Identify which cell holds the provided text, then report its (X, Y) central coordinate. 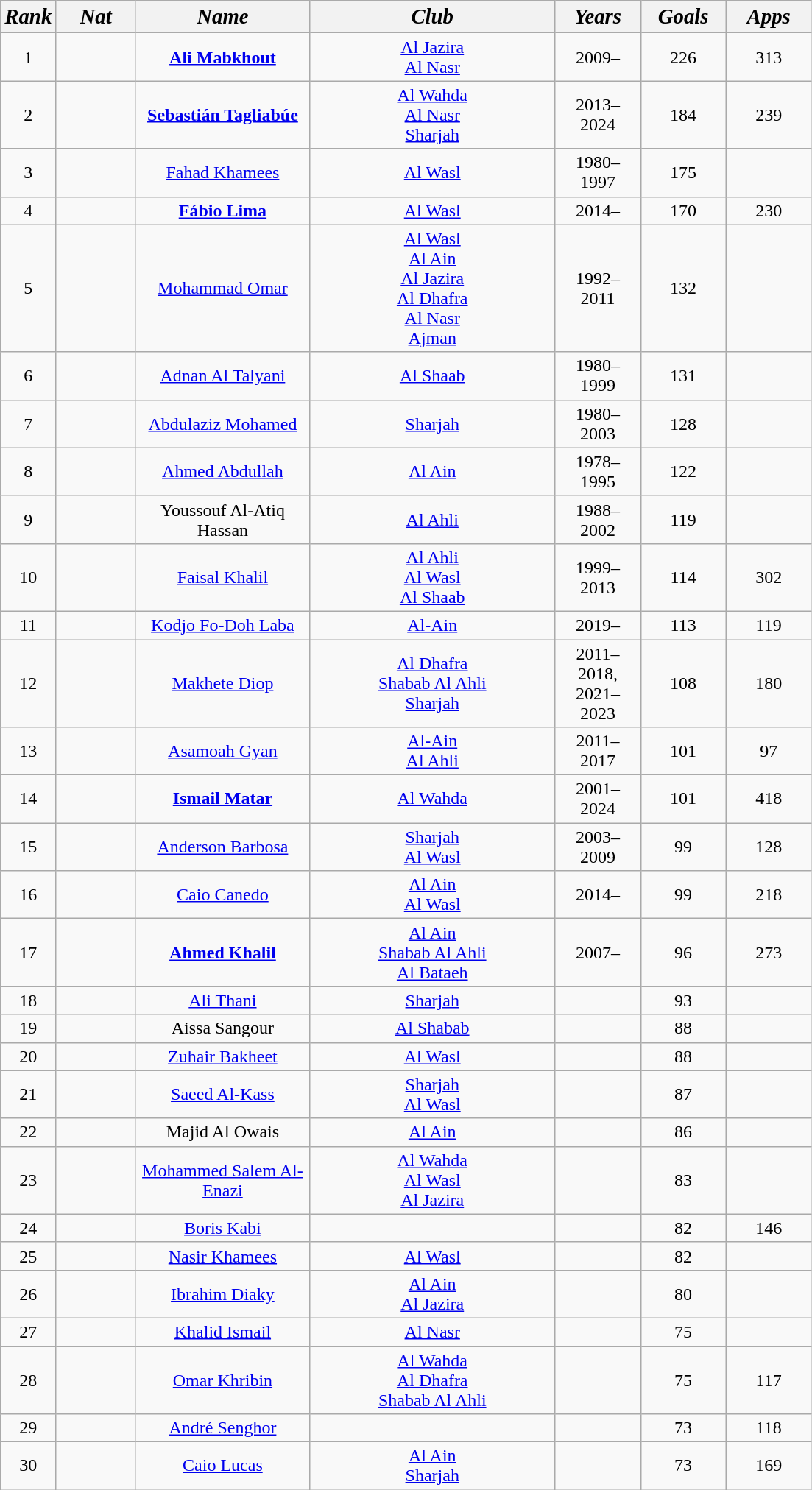
Al AinAl Wasl (432, 895)
218 (769, 895)
2013–2024 (598, 115)
5 (28, 289)
Sebastián Tagliabúe (222, 115)
Ahmed Abdullah (222, 471)
2003–2009 (598, 847)
83 (683, 1180)
Ali Mabkhout (222, 57)
117 (769, 1380)
26 (28, 1294)
Al-Ain (432, 625)
97 (769, 751)
Ali Thani (222, 1000)
Ahmed Khalil (222, 953)
80 (683, 1294)
Fahad Khamees (222, 172)
1988–2002 (598, 520)
17 (28, 953)
Makhete Diop (222, 683)
13 (28, 751)
Al DhafraShabab Al AhliSharjah (432, 683)
10 (28, 577)
15 (28, 847)
113 (683, 625)
Al Nasr (432, 1332)
Al Shabab (432, 1028)
6 (28, 375)
4 (28, 211)
Club (432, 17)
29 (28, 1428)
96 (683, 953)
12 (28, 683)
14 (28, 799)
25 (28, 1256)
27 (28, 1332)
1980–1997 (598, 172)
114 (683, 577)
Al AinShabab Al Ahli Al Bataeh (432, 953)
Zuhair Bakheet (222, 1056)
Al WahdaAl WaslAl Jazira (432, 1180)
Name (222, 17)
Majid Al Owais (222, 1132)
22 (28, 1132)
180 (769, 683)
8 (28, 471)
1980–1999 (598, 375)
1980–2003 (598, 424)
Caio Lucas (222, 1466)
1978–1995 (598, 471)
3 (28, 172)
Boris Kabi (222, 1228)
1 (28, 57)
93 (683, 1000)
Asamoah Gyan (222, 751)
11 (28, 625)
Goals (683, 17)
Al AinAl Jazira (432, 1294)
2001–2024 (598, 799)
Al-AinAl Ahli (432, 751)
302 (769, 577)
169 (769, 1466)
108 (683, 683)
2 (28, 115)
2011–2018, 2021–2023 (598, 683)
1992–2011 (598, 289)
Rank (28, 17)
Al Shaab (432, 375)
Nat (96, 17)
87 (683, 1094)
Al WahdaAl NasrSharjah (432, 115)
Al AhliAl WaslAl Shaab (432, 577)
Nasir Khamees (222, 1256)
Al WahdaAl DhafraShabab Al Ahli (432, 1380)
Caio Canedo (222, 895)
Aissa Sangour (222, 1028)
Ibrahim Diaky (222, 1294)
7 (28, 424)
2007– (598, 953)
24 (28, 1228)
Khalid Ismail (222, 1332)
Al AinSharjah (432, 1466)
Mohammad Omar (222, 289)
132 (683, 289)
20 (28, 1056)
18 (28, 1000)
Al Wahda (432, 799)
131 (683, 375)
2019– (598, 625)
Abdulaziz Mohamed (222, 424)
16 (28, 895)
Al JaziraAl Nasr (432, 57)
Saeed Al-Kass (222, 1094)
Al WaslAl AinAl JaziraAl DhafraAl NasrAjman (432, 289)
170 (683, 211)
23 (28, 1180)
28 (28, 1380)
2009– (598, 57)
Ismail Matar (222, 799)
Faisal Khalil (222, 577)
1999–2013 (598, 577)
230 (769, 211)
19 (28, 1028)
2011–2017 (598, 751)
122 (683, 471)
Fábio Lima (222, 211)
175 (683, 172)
239 (769, 115)
273 (769, 953)
146 (769, 1228)
Youssouf Al-Atiq Hassan (222, 520)
Years (598, 17)
André Senghor (222, 1428)
Apps (769, 17)
30 (28, 1466)
Anderson Barbosa (222, 847)
86 (683, 1132)
Al Ahli (432, 520)
9 (28, 520)
21 (28, 1094)
Adnan Al Talyani (222, 375)
Kodjo Fo-Doh Laba (222, 625)
313 (769, 57)
118 (769, 1428)
418 (769, 799)
Mohammed Salem Al-Enazi (222, 1180)
184 (683, 115)
226 (683, 57)
Omar Khribin (222, 1380)
